Output the [x, y] coordinate of the center of the cell containing the given text.  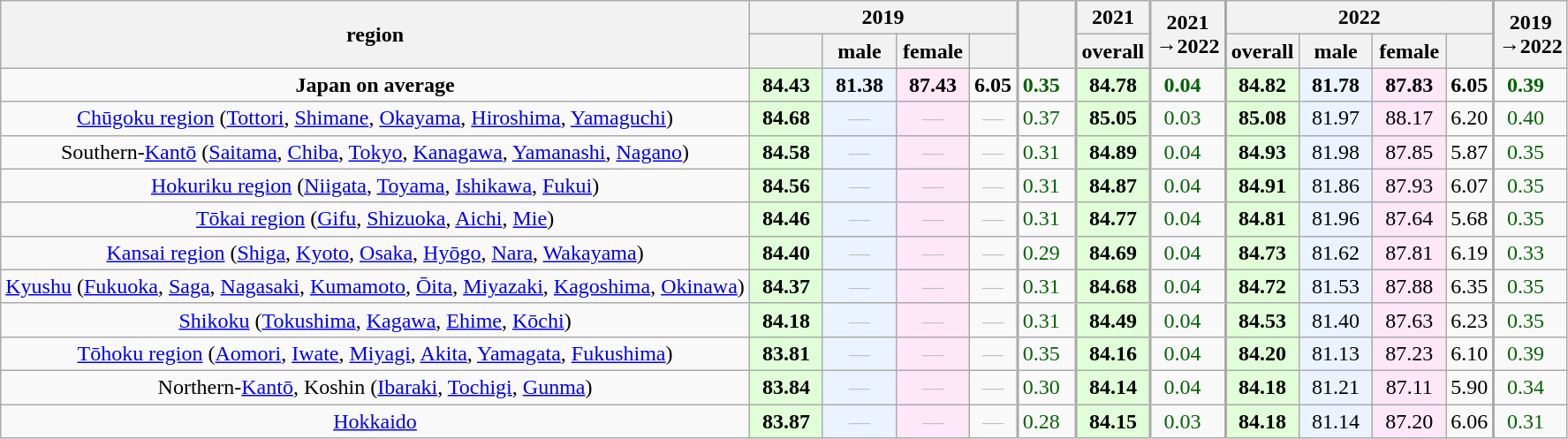
Northern-Kantō, Koshin (Ibaraki, Tochigi, Gunma) [375, 387]
84.49 [1113, 320]
84.77 [1113, 219]
Shikoku (Tokushima, Kagawa, Ehime, Kōchi) [375, 320]
81.78 [1336, 85]
6.07 [1470, 185]
0.29 [1046, 253]
0.28 [1046, 421]
87.93 [1410, 185]
81.38 [859, 85]
81.62 [1336, 253]
87.11 [1410, 387]
87.88 [1410, 286]
85.05 [1113, 118]
87.63 [1410, 320]
87.83 [1410, 85]
0.33 [1531, 253]
84.43 [786, 85]
6.23 [1470, 320]
0.30 [1046, 387]
5.90 [1470, 387]
Kansai region (Shiga, Kyoto, Osaka, Hyōgo, Nara, Wakayama) [375, 253]
2019→2022 [1531, 34]
84.93 [1262, 152]
Kyushu (Fukuoka, Saga, Nagasaki, Kumamoto, Ōita, Miyazaki, Kagoshima, Okinawa) [375, 286]
6.06 [1470, 421]
81.14 [1336, 421]
84.20 [1262, 353]
81.97 [1336, 118]
84.40 [786, 253]
Hokkaido [375, 421]
84.89 [1113, 152]
81.21 [1336, 387]
84.14 [1113, 387]
Tōhoku region (Aomori, Iwate, Miyagi, Akita, Yamagata, Fukushima) [375, 353]
6.19 [1470, 253]
84.69 [1113, 253]
84.91 [1262, 185]
88.17 [1410, 118]
6.10 [1470, 353]
84.37 [786, 286]
Hokuriku region (Niigata, Toyama, Ishikawa, Fukui) [375, 185]
83.87 [786, 421]
84.58 [786, 152]
87.64 [1410, 219]
Southern-Kantō (Saitama, Chiba, Tokyo, Kanagawa, Yamanashi, Nagano) [375, 152]
5.87 [1470, 152]
87.43 [933, 85]
Japan on average [375, 85]
6.20 [1470, 118]
85.08 [1262, 118]
84.56 [786, 185]
81.53 [1336, 286]
84.46 [786, 219]
0.40 [1531, 118]
84.16 [1113, 353]
2021→2022 [1187, 34]
84.78 [1113, 85]
84.72 [1262, 286]
83.84 [786, 387]
2022 [1360, 18]
84.87 [1113, 185]
84.53 [1262, 320]
81.96 [1336, 219]
5.68 [1470, 219]
84.15 [1113, 421]
84.82 [1262, 85]
0.37 [1046, 118]
87.85 [1410, 152]
87.23 [1410, 353]
Tōkai region (Gifu, Shizuoka, Aichi, Mie) [375, 219]
87.81 [1410, 253]
81.98 [1336, 152]
2021 [1113, 18]
84.73 [1262, 253]
Chūgoku region (Tottori, Shimane, Okayama, Hiroshima, Yamaguchi) [375, 118]
87.20 [1410, 421]
84.81 [1262, 219]
2019 [883, 18]
0.34 [1531, 387]
6.35 [1470, 286]
83.81 [786, 353]
81.86 [1336, 185]
81.40 [1336, 320]
region [375, 34]
81.13 [1336, 353]
